Extract the (X, Y) coordinate from the center of the cell holding the provided text.  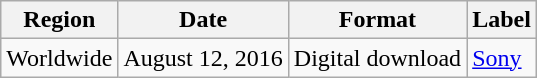
Format (377, 20)
Worldwide (60, 58)
Label (502, 20)
Date (203, 20)
Sony (502, 58)
Region (60, 20)
Digital download (377, 58)
August 12, 2016 (203, 58)
